Return the [X, Y] coordinate for the center point of the cell that contains the specified text.  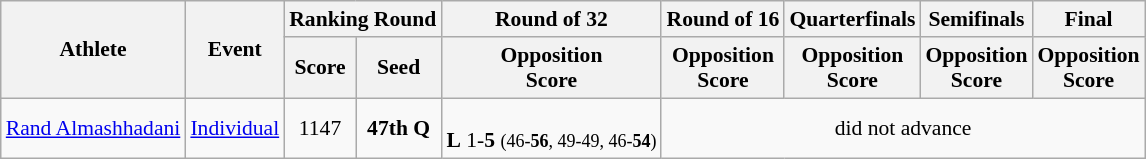
did not advance [902, 128]
Individual [234, 128]
Ranking Round [362, 19]
Rand Almashhadani [94, 128]
Event [234, 50]
Semifinals [976, 19]
Score [320, 68]
Quarterfinals [852, 19]
Round of 32 [551, 19]
L 1-5 (46-56, 49-49, 46-54) [551, 128]
Round of 16 [722, 19]
47th Q [398, 128]
Athlete [94, 50]
Seed [398, 68]
1147 [320, 128]
Final [1088, 19]
